Pinpoint the cell where the given text exists, returning its (x, y) midpoint coordinate. 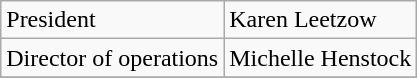
Karen Leetzow (320, 20)
Director of operations (112, 58)
Michelle Henstock (320, 58)
President (112, 20)
